Determine the [X, Y] coordinate at the center of the cell enclosing the given text.  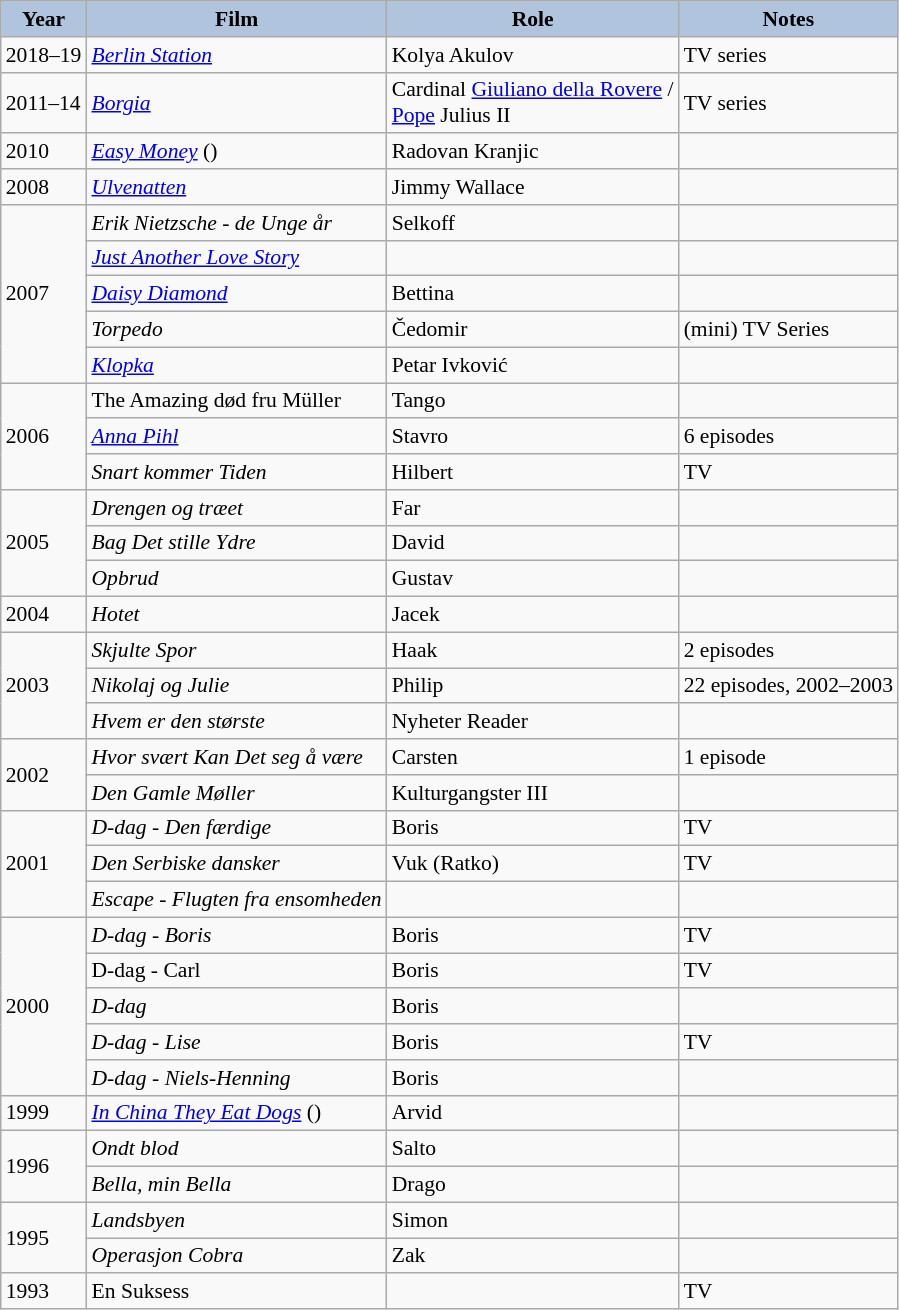
Bella, min Bella [236, 1185]
Far [533, 508]
Berlin Station [236, 55]
D-dag - Niels-Henning [236, 1078]
Carsten [533, 757]
Arvid [533, 1113]
D-dag - Carl [236, 971]
Role [533, 19]
Jacek [533, 615]
2000 [44, 1006]
Haak [533, 650]
Just Another Love Story [236, 258]
2 episodes [788, 650]
Ondt blod [236, 1149]
Stavro [533, 437]
D-dag - Lise [236, 1042]
2004 [44, 615]
Snart kommer Tiden [236, 472]
Cardinal Giuliano della Rovere / Pope Julius II [533, 102]
2018–19 [44, 55]
Drengen og træet [236, 508]
22 episodes, 2002–2003 [788, 686]
1999 [44, 1113]
Simon [533, 1220]
2003 [44, 686]
Operasjon Cobra [236, 1256]
1995 [44, 1238]
The Amazing død fru Müller [236, 401]
Anna Pihl [236, 437]
David [533, 543]
Torpedo [236, 330]
Kulturgangster III [533, 793]
Bettina [533, 294]
Easy Money () [236, 152]
Klopka [236, 365]
2007 [44, 294]
Tango [533, 401]
Erik Nietzsche - de Unge år [236, 223]
In China They Eat Dogs () [236, 1113]
2010 [44, 152]
(mini) TV Series [788, 330]
Drago [533, 1185]
Bag Det stille Ydre [236, 543]
D-dag - Boris [236, 935]
Escape - Flugten fra ensomheden [236, 900]
Salto [533, 1149]
1993 [44, 1292]
Hotet [236, 615]
Vuk (Ratko) [533, 864]
2005 [44, 544]
Den Gamle Møller [236, 793]
Hilbert [533, 472]
2008 [44, 187]
Kolya Akulov [533, 55]
Notes [788, 19]
Opbrud [236, 579]
Selkoff [533, 223]
Den Serbiske dansker [236, 864]
Philip [533, 686]
Jimmy Wallace [533, 187]
Film [236, 19]
Year [44, 19]
Petar Ivković [533, 365]
Borgia [236, 102]
1 episode [788, 757]
Landsbyen [236, 1220]
Skjulte Spor [236, 650]
Nyheter Reader [533, 722]
D-dag [236, 1007]
2001 [44, 864]
Daisy Diamond [236, 294]
En Suksess [236, 1292]
Čedomir [533, 330]
Ulvenatten [236, 187]
1996 [44, 1166]
6 episodes [788, 437]
Nikolaj og Julie [236, 686]
2011–14 [44, 102]
Zak [533, 1256]
Hvor svært Kan Det seg å være [236, 757]
Hvem er den største [236, 722]
2006 [44, 436]
D-dag - Den færdige [236, 828]
2002 [44, 774]
Gustav [533, 579]
Radovan Kranjic [533, 152]
